Return [x, y] of the center of cell containing provided text 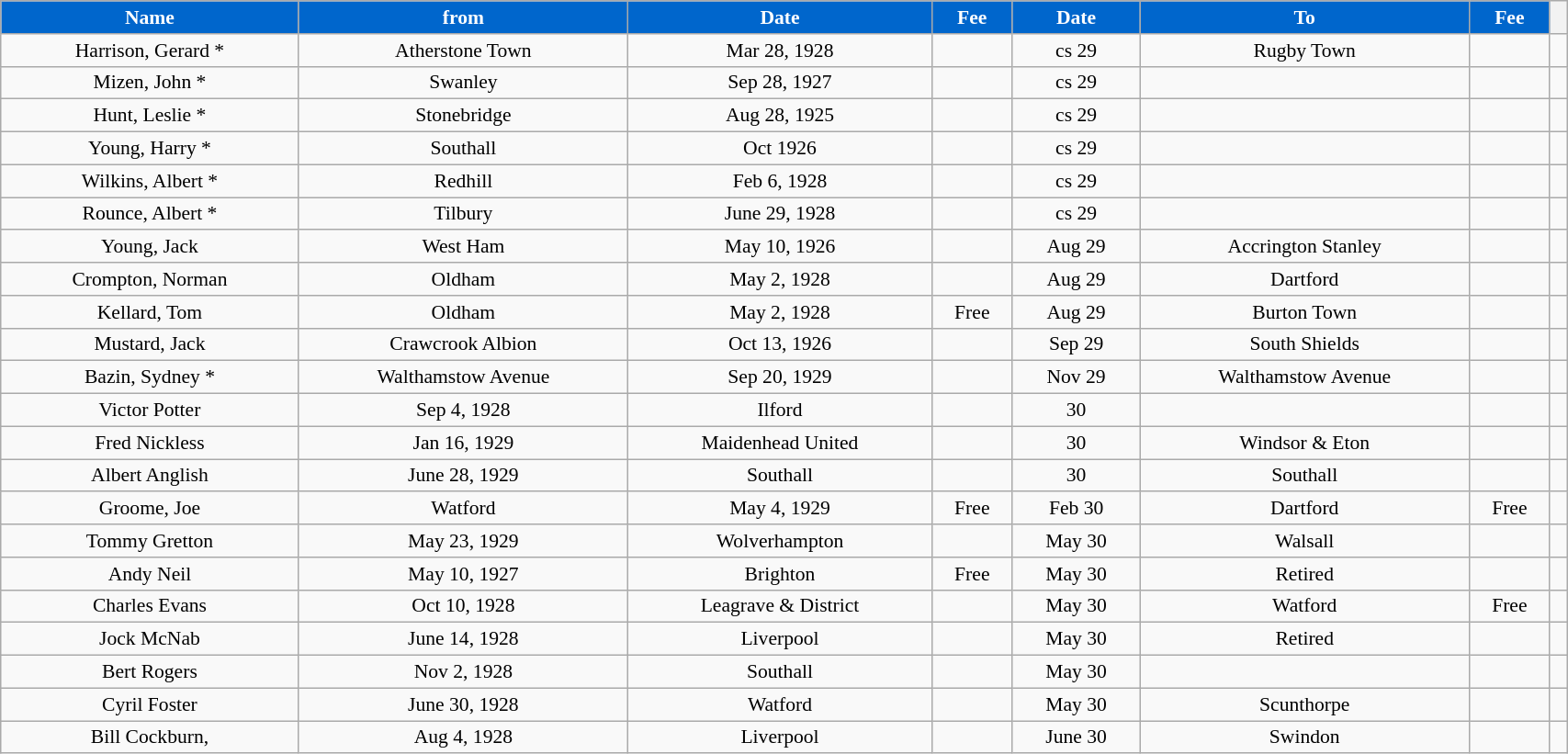
from [463, 17]
June 28, 1929 [463, 476]
Groome, Joe [150, 509]
Wilkins, Albert * [150, 181]
Oct 1926 [781, 149]
Burton Town [1304, 312]
Swindon [1304, 737]
May 23, 1929 [463, 541]
June 30, 1928 [463, 704]
Oct 10, 1928 [463, 606]
May 4, 1929 [781, 509]
To [1304, 17]
Ilford [781, 411]
May 10, 1927 [463, 574]
Albert Anglish [150, 476]
Kellard, Tom [150, 312]
Scunthorpe [1304, 704]
Aug 4, 1928 [463, 737]
Sep 28, 1927 [781, 83]
Crompton, Norman [150, 279]
Jan 16, 1929 [463, 443]
Name [150, 17]
Fred Nickless [150, 443]
Aug 28, 1925 [781, 116]
May 10, 1926 [781, 247]
Stonebridge [463, 116]
Nov 29 [1077, 377]
Hunt, Leslie * [150, 116]
Mizen, John * [150, 83]
Mar 28, 1928 [781, 51]
Jock McNab [150, 639]
Maidenhead United [781, 443]
Rounce, Albert * [150, 214]
Tilbury [463, 214]
Crawcrook Albion [463, 344]
Wolverhampton [781, 541]
Accrington Stanley [1304, 247]
Redhill [463, 181]
Feb 30 [1077, 509]
Tommy Gretton [150, 541]
Mustard, Jack [150, 344]
Atherstone Town [463, 51]
Bill Cockburn, [150, 737]
Charles Evans [150, 606]
Leagrave & District [781, 606]
Nov 2, 1928 [463, 672]
Bazin, Sydney * [150, 377]
June 29, 1928 [781, 214]
Harrison, Gerard * [150, 51]
West Ham [463, 247]
Windsor & Eton [1304, 443]
Sep 29 [1077, 344]
Brighton [781, 574]
South Shields [1304, 344]
June 14, 1928 [463, 639]
Young, Harry * [150, 149]
Young, Jack [150, 247]
Cyril Foster [150, 704]
Rugby Town [1304, 51]
Andy Neil [150, 574]
June 30 [1077, 737]
Sep 20, 1929 [781, 377]
Victor Potter [150, 411]
Swanley [463, 83]
Walsall [1304, 541]
Bert Rogers [150, 672]
Oct 13, 1926 [781, 344]
Sep 4, 1928 [463, 411]
Feb 6, 1928 [781, 181]
